Locate the cell with the specified text and output its [X, Y] center coordinate. 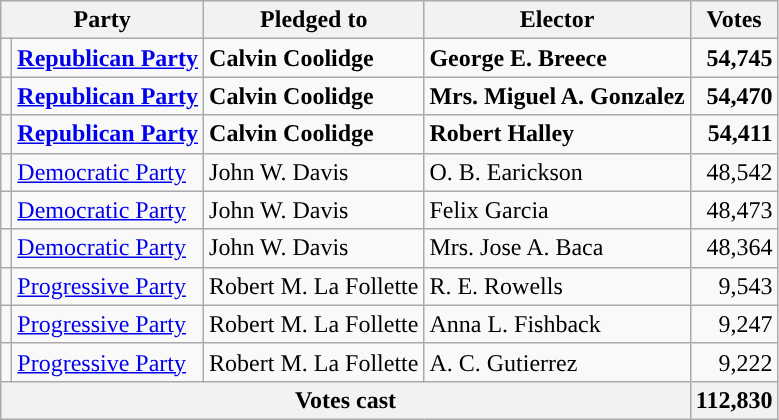
54,745 [734, 58]
Felix Garcia [557, 210]
Anna L. Fishback [557, 324]
O. B. Earickson [557, 172]
Votes cast [346, 400]
R. E. Rowells [557, 286]
Party [102, 20]
48,364 [734, 248]
Pledged to [314, 20]
9,543 [734, 286]
Robert Halley [557, 134]
54,411 [734, 134]
48,473 [734, 210]
Mrs. Jose A. Baca [557, 248]
Votes [734, 20]
112,830 [734, 400]
Elector [557, 20]
George E. Breece [557, 58]
9,247 [734, 324]
A. C. Gutierrez [557, 362]
9,222 [734, 362]
Mrs. Miguel A. Gonzalez [557, 96]
48,542 [734, 172]
54,470 [734, 96]
